Search for the cell housing the specified text and yield its (X, Y) center coordinate. 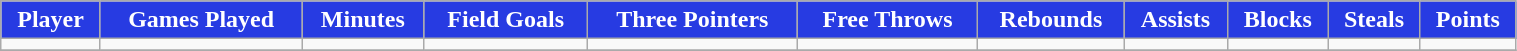
Assists (1176, 20)
Games Played (200, 20)
Free Throws (888, 20)
Rebounds (1051, 20)
Steals (1374, 20)
Minutes (363, 20)
Three Pointers (692, 20)
Player (51, 20)
Blocks (1278, 20)
Field Goals (506, 20)
Points (1468, 20)
